From the cell containing the given text, extract its center point as (x, y) coordinate. 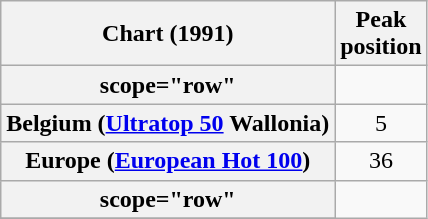
Europe (European Hot 100) (168, 161)
36 (381, 161)
5 (381, 123)
Peakposition (381, 34)
Belgium (Ultratop 50 Wallonia) (168, 123)
Chart (1991) (168, 34)
